Detect which cell encompasses the target text, then output its [x, y] center coordinate. 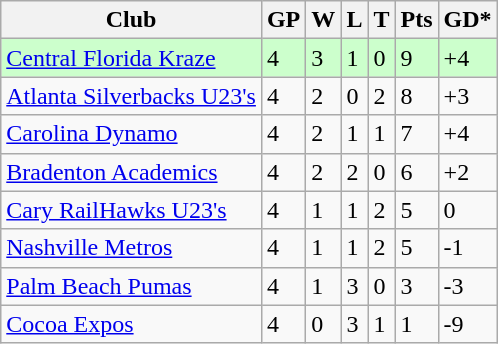
Cary RailHawks U23's [132, 210]
Bradenton Academics [132, 172]
Nashville Metros [132, 248]
Palm Beach Pumas [132, 286]
GD* [468, 20]
9 [416, 58]
-1 [468, 248]
8 [416, 96]
GP [283, 20]
6 [416, 172]
Carolina Dynamo [132, 134]
Club [132, 20]
L [354, 20]
Pts [416, 20]
7 [416, 134]
Atlanta Silverbacks U23's [132, 96]
Cocoa Expos [132, 324]
T [382, 20]
-9 [468, 324]
+3 [468, 96]
Central Florida Kraze [132, 58]
+2 [468, 172]
W [324, 20]
-3 [468, 286]
